Pinpoint the cell where the given text exists, returning its [x, y] midpoint coordinate. 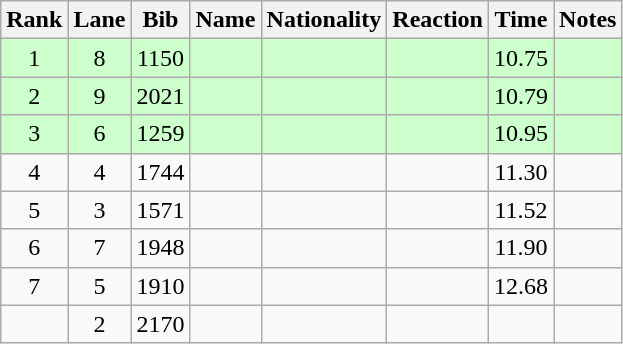
1910 [160, 286]
9 [100, 96]
2170 [160, 324]
1744 [160, 172]
11.90 [520, 248]
10.75 [520, 58]
1571 [160, 210]
11.30 [520, 172]
Notes [588, 20]
2021 [160, 96]
Rank [34, 20]
1150 [160, 58]
1259 [160, 134]
11.52 [520, 210]
Name [226, 20]
Bib [160, 20]
1 [34, 58]
10.79 [520, 96]
Time [520, 20]
12.68 [520, 286]
1948 [160, 248]
10.95 [520, 134]
Lane [100, 20]
8 [100, 58]
Nationality [324, 20]
Reaction [438, 20]
